Scan for the cell matching the given text and deliver its (x, y) coordinate at center. 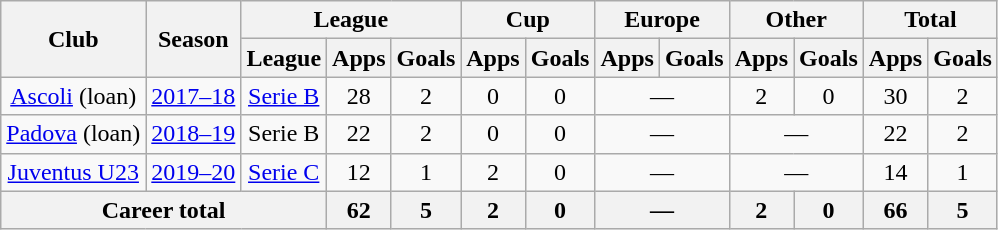
Ascoli (loan) (74, 96)
Cup (528, 20)
2019–20 (194, 172)
Season (194, 39)
30 (895, 96)
Total (930, 20)
Club (74, 39)
Europe (662, 20)
Serie C (284, 172)
14 (895, 172)
28 (359, 96)
Other (796, 20)
Career total (164, 210)
2017–18 (194, 96)
66 (895, 210)
12 (359, 172)
62 (359, 210)
Juventus U23 (74, 172)
Padova (loan) (74, 134)
2018–19 (194, 134)
